Output the [x, y] coordinate of the center of the cell containing the given text.  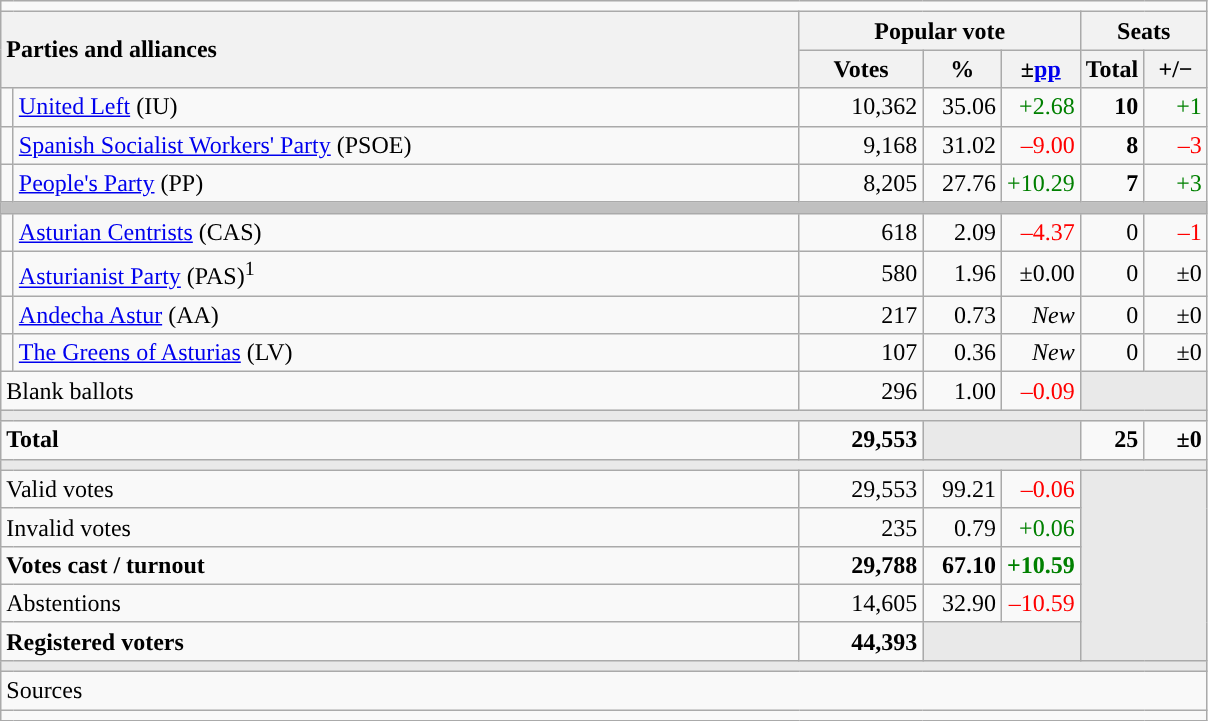
32.90 [962, 603]
Asturianist Party (PAS)1 [406, 274]
1.00 [962, 391]
Popular vote [940, 31]
–9.00 [1040, 145]
–1 [1176, 232]
29,788 [861, 565]
0.36 [962, 353]
+2.68 [1040, 107]
107 [861, 353]
235 [861, 527]
Abstentions [400, 603]
0.79 [962, 527]
1.96 [962, 274]
–0.06 [1040, 489]
Invalid votes [400, 527]
8,205 [861, 183]
2.09 [962, 232]
9,168 [861, 145]
Votes cast / turnout [400, 565]
44,393 [861, 641]
Registered voters [400, 641]
+10.29 [1040, 183]
+3 [1176, 183]
+10.59 [1040, 565]
Spanish Socialist Workers' Party (PSOE) [406, 145]
8 [1112, 145]
31.02 [962, 145]
10,362 [861, 107]
–4.37 [1040, 232]
±0.00 [1040, 274]
99.21 [962, 489]
Blank ballots [400, 391]
618 [861, 232]
% [962, 69]
–0.09 [1040, 391]
+1 [1176, 107]
Parties and alliances [400, 50]
27.76 [962, 183]
0.73 [962, 315]
35.06 [962, 107]
+0.06 [1040, 527]
People's Party (PP) [406, 183]
7 [1112, 183]
10 [1112, 107]
United Left (IU) [406, 107]
Votes [861, 69]
14,605 [861, 603]
–3 [1176, 145]
Valid votes [400, 489]
Sources [604, 691]
217 [861, 315]
25 [1112, 440]
±pp [1040, 69]
580 [861, 274]
Asturian Centrists (CAS) [406, 232]
+/− [1176, 69]
296 [861, 391]
Andecha Astur (AA) [406, 315]
–10.59 [1040, 603]
Seats [1144, 31]
67.10 [962, 565]
The Greens of Asturias (LV) [406, 353]
